Pinpoint the cell where the given text exists, returning its (X, Y) midpoint coordinate. 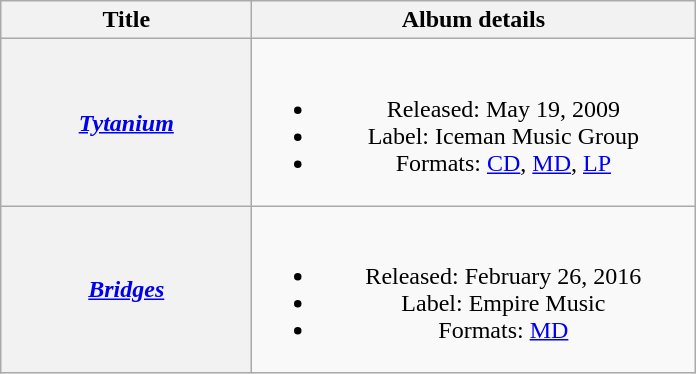
Title (126, 20)
Released: February 26, 2016Label: Empire MusicFormats: MD (474, 290)
Album details (474, 20)
Bridges (126, 290)
Released: May 19, 2009Label: Iceman Music GroupFormats: CD, MD, LP (474, 122)
Tytanium (126, 122)
